Pinpoint the cell where the given text exists, returning its [X, Y] midpoint coordinate. 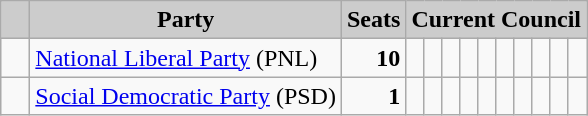
Party [186, 20]
1 [373, 96]
10 [373, 58]
Social Democratic Party (PSD) [186, 96]
National Liberal Party (PNL) [186, 58]
Seats [373, 20]
Current Council [496, 20]
